Determine the (x, y) coordinate at the center of the cell enclosing the given text.  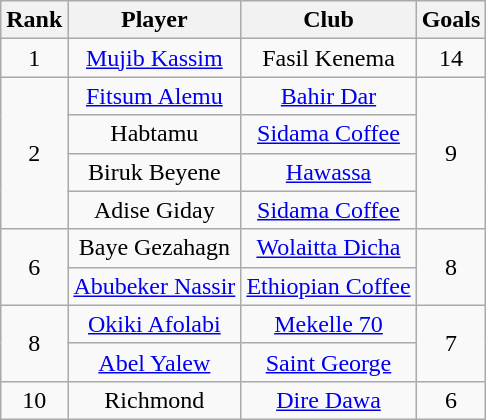
Goals (451, 20)
Rank (34, 20)
9 (451, 153)
Fasil Kenema (328, 58)
Ethiopian Coffee (328, 286)
1 (34, 58)
Dire Dawa (328, 400)
Hawassa (328, 172)
Fitsum Alemu (154, 96)
Mujib Kassim (154, 58)
10 (34, 400)
Player (154, 20)
Okiki Afolabi (154, 324)
Wolaitta Dicha (328, 248)
2 (34, 153)
Abubeker Nassir (154, 286)
Habtamu (154, 134)
14 (451, 58)
Mekelle 70 (328, 324)
7 (451, 343)
Richmond (154, 400)
Adise Giday (154, 210)
Abel Yalew (154, 362)
Baye Gezahagn (154, 248)
Saint George (328, 362)
Biruk Beyene (154, 172)
Club (328, 20)
Bahir Dar (328, 96)
